Locate the cell with the specified text and output its [x, y] center coordinate. 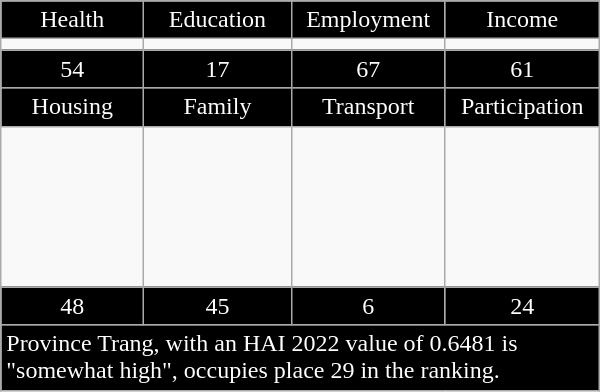
Income [522, 20]
24 [522, 306]
Education [218, 20]
61 [522, 69]
Province Trang, with an HAI 2022 value of 0.6481 is "somewhat high", occupies place 29 in the ranking. [300, 358]
Health [72, 20]
48 [72, 306]
54 [72, 69]
Family [218, 107]
45 [218, 306]
17 [218, 69]
Employment [368, 20]
Participation [522, 107]
67 [368, 69]
Transport [368, 107]
Housing [72, 107]
6 [368, 306]
